Search for the cell housing the specified text and yield its (x, y) center coordinate. 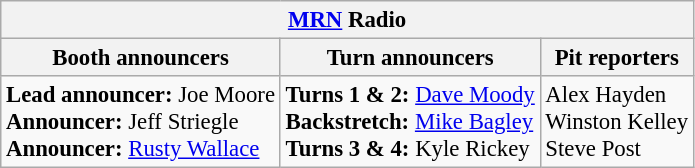
Turn announcers (410, 58)
Pit reporters (616, 58)
Lead announcer: Joe MooreAnnouncer: Jeff StriegleAnnouncer: Rusty Wallace (141, 122)
Turns 1 & 2: Dave MoodyBackstretch: Mike BagleyTurns 3 & 4: Kyle Rickey (410, 122)
MRN Radio (348, 20)
Alex HaydenWinston KelleySteve Post (616, 122)
Booth announcers (141, 58)
